Locate the cell with the specified text and output its [x, y] center coordinate. 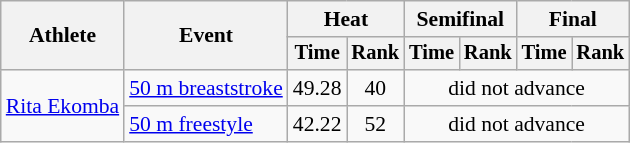
Semifinal [460, 19]
42.22 [318, 124]
Final [573, 19]
Athlete [62, 36]
Event [206, 36]
49.28 [318, 88]
Rita Ekomba [62, 106]
40 [375, 88]
Heat [346, 19]
50 m breaststroke [206, 88]
52 [375, 124]
50 m freestyle [206, 124]
